Locate the cell with the specified text and output its [x, y] center coordinate. 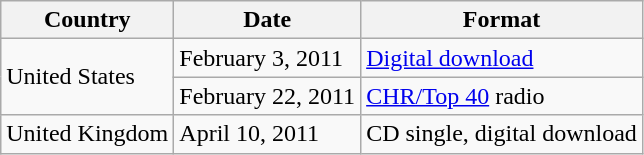
Digital download [502, 58]
CHR/Top 40 radio [502, 96]
April 10, 2011 [268, 134]
United Kingdom [88, 134]
United States [88, 77]
CD single, digital download [502, 134]
Format [502, 20]
February 22, 2011 [268, 96]
Country [88, 20]
February 3, 2011 [268, 58]
Date [268, 20]
